Return (x, y) of the center of cell containing provided text 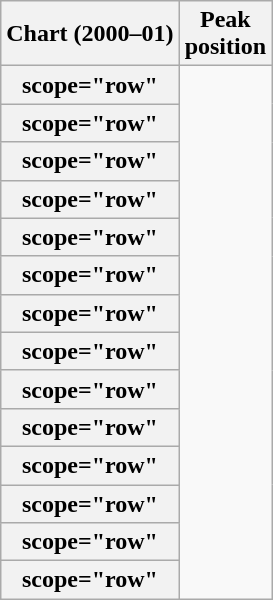
Peakposition (225, 34)
Chart (2000–01) (90, 34)
